Determine the [X, Y] coordinate at the center of the cell enclosing the given text.  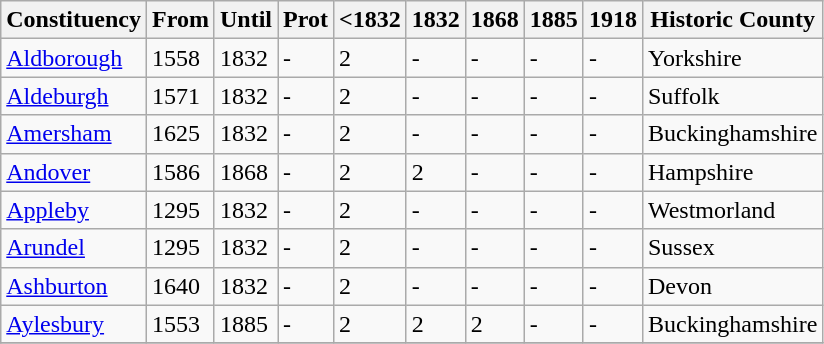
1640 [180, 286]
Suffolk [732, 96]
Hampshire [732, 172]
1586 [180, 172]
Aldborough [74, 58]
1918 [612, 20]
Until [246, 20]
Sussex [732, 248]
Constituency [74, 20]
Historic County [732, 20]
Yorkshire [732, 58]
Amersham [74, 134]
Ashburton [74, 286]
Devon [732, 286]
Aylesbury [74, 324]
Appleby [74, 210]
Aldeburgh [74, 96]
1553 [180, 324]
1625 [180, 134]
Andover [74, 172]
Arundel [74, 248]
1558 [180, 58]
Prot [306, 20]
1571 [180, 96]
<1832 [370, 20]
Westmorland [732, 210]
From [180, 20]
